Scan for the cell matching the given text and deliver its [X, Y] coordinate at center. 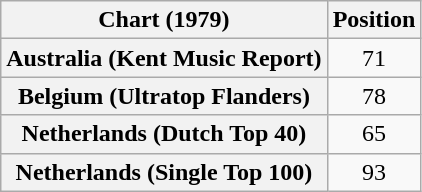
71 [374, 58]
78 [374, 96]
65 [374, 134]
Belgium (Ultratop Flanders) [164, 96]
93 [374, 172]
Chart (1979) [164, 20]
Netherlands (Dutch Top 40) [164, 134]
Position [374, 20]
Australia (Kent Music Report) [164, 58]
Netherlands (Single Top 100) [164, 172]
